For the text-containing cell, return its midpoint in (x, y) coordinate format. 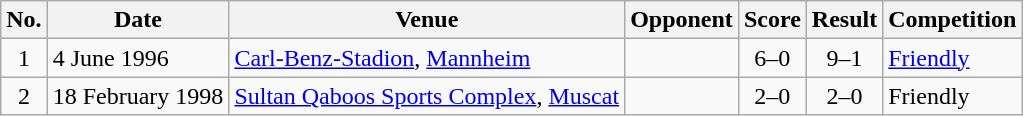
No. (24, 20)
Result (844, 20)
4 June 1996 (138, 58)
Sultan Qaboos Sports Complex, Muscat (427, 96)
Date (138, 20)
Opponent (682, 20)
Carl-Benz-Stadion, Mannheim (427, 58)
Competition (952, 20)
Venue (427, 20)
9–1 (844, 58)
6–0 (772, 58)
18 February 1998 (138, 96)
1 (24, 58)
Score (772, 20)
2 (24, 96)
